For the text-containing cell, return its midpoint in [X, Y] coordinate format. 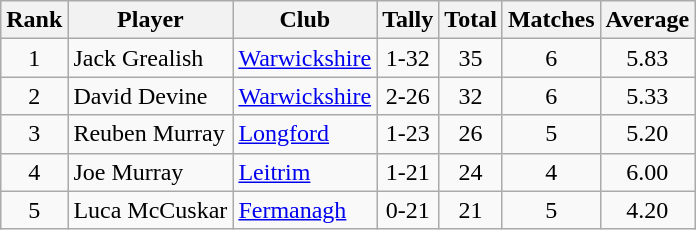
Average [648, 20]
21 [471, 210]
Longford [305, 134]
Luca McCuskar [150, 210]
Total [471, 20]
32 [471, 96]
Matches [551, 20]
1 [34, 58]
1-32 [408, 58]
Jack Grealish [150, 58]
1-23 [408, 134]
26 [471, 134]
2-26 [408, 96]
5.20 [648, 134]
Fermanagh [305, 210]
Tally [408, 20]
5.33 [648, 96]
Club [305, 20]
Joe Murray [150, 172]
David Devine [150, 96]
24 [471, 172]
Leitrim [305, 172]
6.00 [648, 172]
Rank [34, 20]
3 [34, 134]
2 [34, 96]
Reuben Murray [150, 134]
1-21 [408, 172]
35 [471, 58]
0-21 [408, 210]
4.20 [648, 210]
Player [150, 20]
5.83 [648, 58]
